Provide the (X, Y) coordinate of the cell's center where the given text is located.  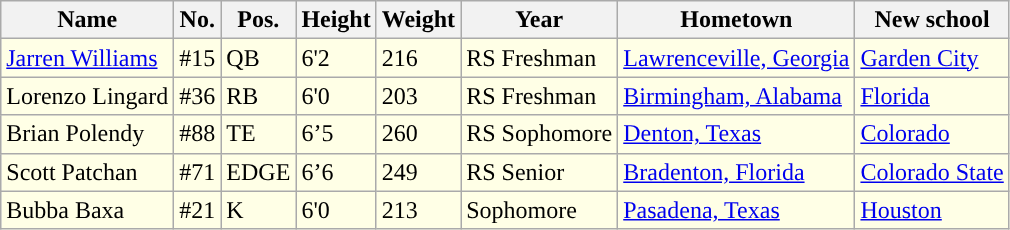
Brian Polendy (88, 134)
#15 (198, 58)
Bubba Baxa (88, 210)
Pos. (258, 20)
QB (258, 58)
#88 (198, 134)
213 (418, 210)
Jarren Williams (88, 58)
Name (88, 20)
RS Senior (540, 172)
Birmingham, Alabama (736, 96)
No. (198, 20)
6’5 (336, 134)
Garden City (932, 58)
6'2 (336, 58)
#71 (198, 172)
Bradenton, Florida (736, 172)
Florida (932, 96)
Houston (932, 210)
Pasadena, Texas (736, 210)
6’6 (336, 172)
Lawrenceville, Georgia (736, 58)
K (258, 210)
216 (418, 58)
Colorado State (932, 172)
249 (418, 172)
#21 (198, 210)
260 (418, 134)
Scott Patchan (88, 172)
Hometown (736, 20)
Lorenzo Lingard (88, 96)
New school (932, 20)
#36 (198, 96)
203 (418, 96)
Year (540, 20)
EDGE (258, 172)
Weight (418, 20)
RB (258, 96)
Height (336, 20)
Denton, Texas (736, 134)
TE (258, 134)
RS Sophomore (540, 134)
Sophomore (540, 210)
Colorado (932, 134)
